Detect which cell encompasses the target text, then output its (x, y) center coordinate. 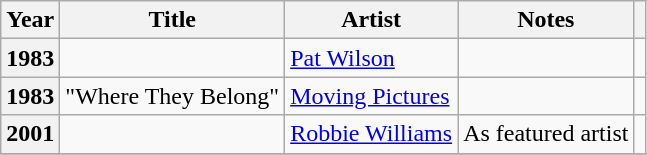
Title (172, 20)
Robbie Williams (372, 134)
Pat Wilson (372, 58)
Notes (546, 20)
2001 (30, 134)
As featured artist (546, 134)
Artist (372, 20)
Year (30, 20)
Moving Pictures (372, 96)
"Where They Belong" (172, 96)
